Pinpoint the cell where the given text exists, returning its (x, y) midpoint coordinate. 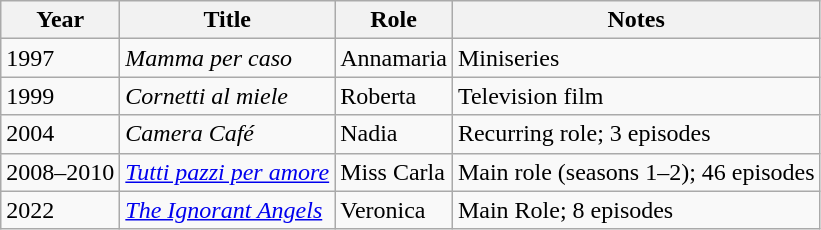
Annamaria (394, 58)
Nadia (394, 134)
1999 (60, 96)
Veronica (394, 210)
Year (60, 20)
Recurring role; 3 episodes (636, 134)
The Ignorant Angels (228, 210)
Miss Carla (394, 172)
Mamma per caso (228, 58)
Main Role; 8 episodes (636, 210)
Main role (seasons 1–2); 46 episodes (636, 172)
1997 (60, 58)
2004 (60, 134)
Camera Café (228, 134)
Notes (636, 20)
2008–2010 (60, 172)
Role (394, 20)
Television film (636, 96)
Tutti pazzi per amore (228, 172)
Cornetti al miele (228, 96)
2022 (60, 210)
Roberta (394, 96)
Title (228, 20)
Miniseries (636, 58)
